Capture the cell that displays the provided text and extract its (X, Y) central coordinate. 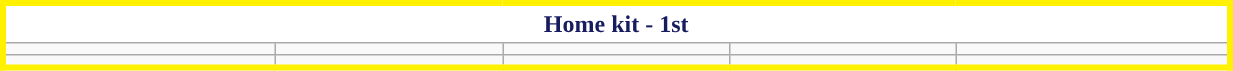
Home kit - 1st (616, 23)
